Extract the (x, y) coordinate from the center of the cell holding the provided text.  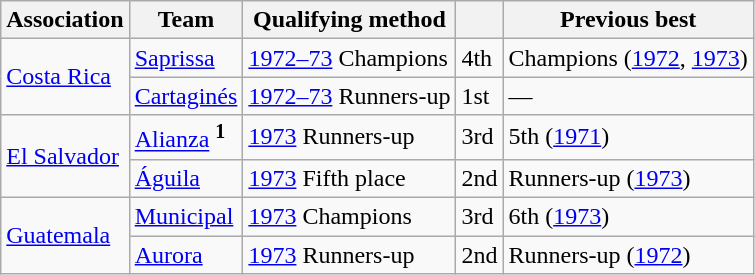
Runners-up (1972) (628, 255)
Team (186, 20)
Guatemala (65, 236)
El Salvador (65, 156)
6th (1973) (628, 217)
Alianza 1 (186, 138)
1973 Fifth place (350, 178)
Champions (1972, 1973) (628, 58)
Municipal (186, 217)
Cartaginés (186, 96)
4th (480, 58)
1973 Champions (350, 217)
Saprissa (186, 58)
Association (65, 20)
Qualifying method (350, 20)
1972–73 Runners-up (350, 96)
Runners-up (1973) (628, 178)
Costa Rica (65, 77)
Águila (186, 178)
5th (1971) (628, 138)
Aurora (186, 255)
— (628, 96)
Previous best (628, 20)
1972–73 Champions (350, 58)
1st (480, 96)
